Detect which cell encompasses the target text, then output its [x, y] center coordinate. 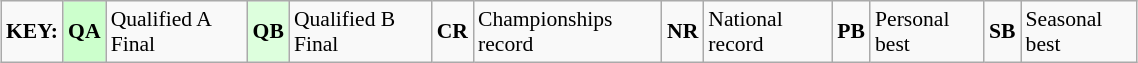
QA [84, 32]
CR [452, 32]
KEY: [32, 32]
PB [851, 32]
QB [268, 32]
Championships record [568, 32]
National record [768, 32]
Personal best [927, 32]
SB [1002, 32]
Qualified A Final [177, 32]
Qualified B Final [360, 32]
Seasonal best [1079, 32]
NR [682, 32]
